For the text-containing cell, return its midpoint in (X, Y) coordinate format. 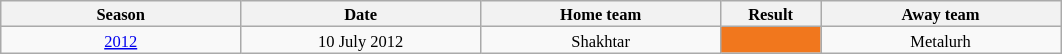
Date (361, 14)
Shakhtar (601, 40)
Home team (601, 14)
10 July 2012 (361, 40)
Season (121, 14)
Result (771, 14)
Away team (941, 14)
2012 (121, 40)
Metalurh (941, 40)
